Return the (x, y) coordinate for the center point of the cell that contains the specified text.  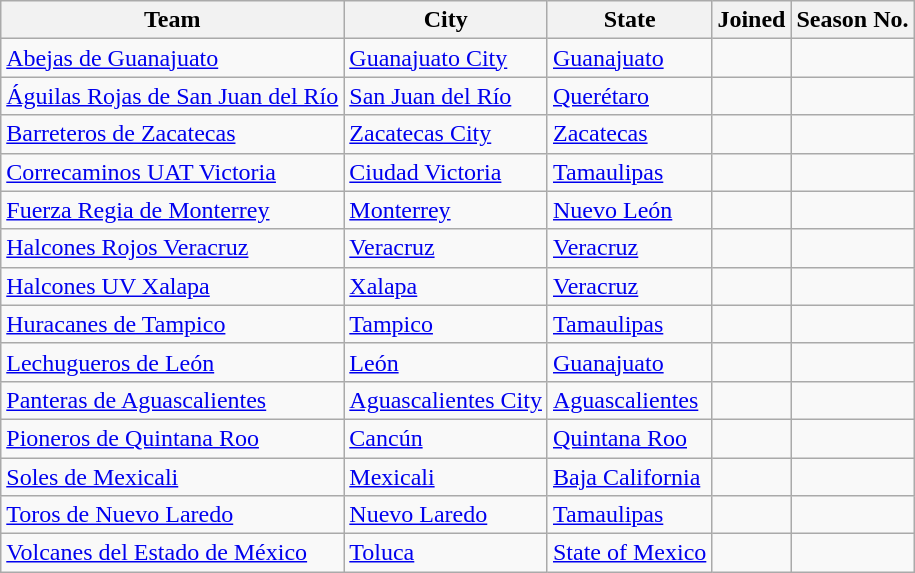
Aguascalientes City (446, 400)
City (446, 20)
Querétaro (629, 96)
Cancún (446, 438)
Nuevo Laredo (446, 515)
Mexicali (446, 477)
Guanajuato City (446, 58)
Baja California (629, 477)
San Juan del Río (446, 96)
Águilas Rojas de San Juan del Río (172, 96)
Fuerza Regia de Monterrey (172, 210)
Quintana Roo (629, 438)
Zacatecas City (446, 134)
State of Mexico (629, 553)
Season No. (852, 20)
Huracanes de Tampico (172, 324)
Correcaminos UAT Victoria (172, 172)
Xalapa (446, 286)
Volcanes del Estado de México (172, 553)
Monterrey (446, 210)
Barreteros de Zacatecas (172, 134)
Abejas de Guanajuato (172, 58)
Tampico (446, 324)
Halcones UV Xalapa (172, 286)
State (629, 20)
Toros de Nuevo Laredo (172, 515)
León (446, 362)
Team (172, 20)
Joined (752, 20)
Halcones Rojos Veracruz (172, 248)
Nuevo León (629, 210)
Panteras de Aguascalientes (172, 400)
Soles de Mexicali (172, 477)
Pioneros de Quintana Roo (172, 438)
Aguascalientes (629, 400)
Lechugueros de León (172, 362)
Zacatecas (629, 134)
Ciudad Victoria (446, 172)
Toluca (446, 553)
